Return the (X, Y) coordinate for the center point of the cell that contains the specified text.  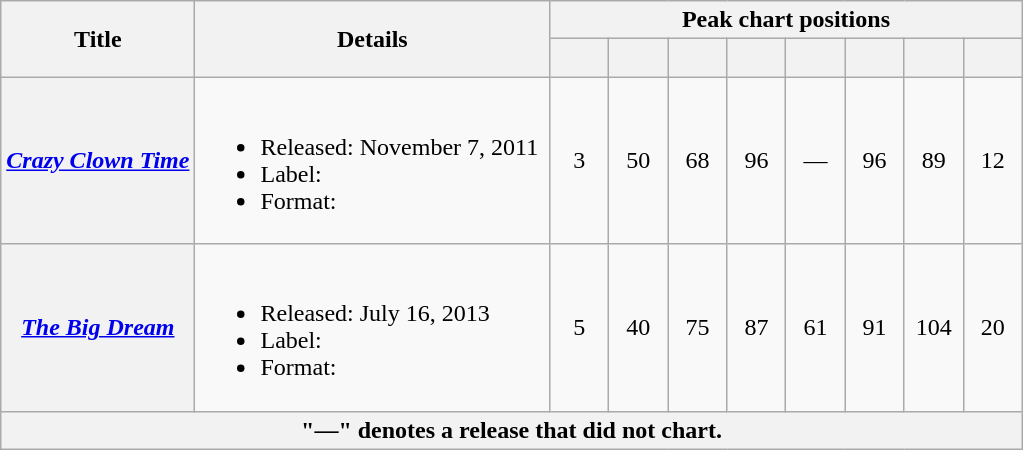
The Big Dream (98, 328)
12 (992, 160)
"—" denotes a release that did not chart. (512, 430)
91 (874, 328)
Released: November 7, 2011 Label: Format: (372, 160)
5 (580, 328)
89 (934, 160)
Details (372, 39)
Title (98, 39)
68 (698, 160)
— (816, 160)
20 (992, 328)
40 (638, 328)
Peak chart positions (786, 20)
61 (816, 328)
Crazy Clown Time (98, 160)
75 (698, 328)
87 (756, 328)
50 (638, 160)
104 (934, 328)
3 (580, 160)
Released: July 16, 2013 Label: Format: (372, 328)
